Locate the cell with the specified text and output its (x, y) center coordinate. 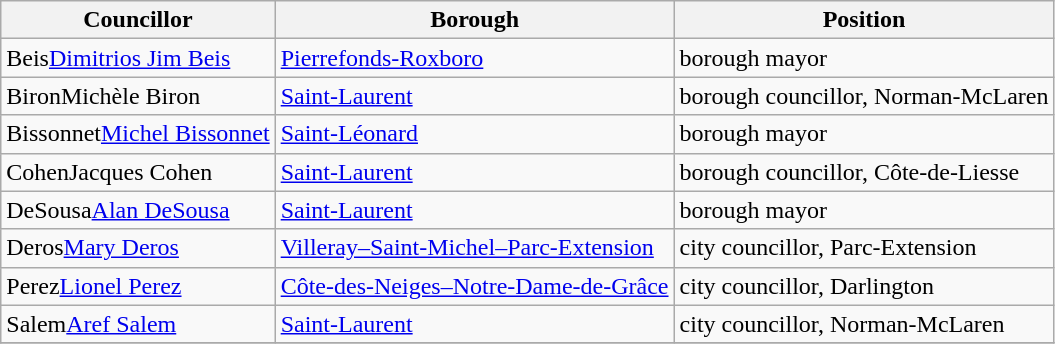
PerezLionel Perez (138, 286)
city councillor, Norman-McLaren (864, 324)
city councillor, Parc-Extension (864, 248)
borough councillor, Norman-McLaren (864, 96)
DerosMary Deros (138, 248)
Côte-des-Neiges–Notre-Dame-de-Grâce (474, 286)
Saint-Léonard (474, 134)
city councillor, Darlington (864, 286)
Borough (474, 20)
DeSousaAlan DeSousa (138, 210)
Position (864, 20)
Councillor (138, 20)
BeisDimitrios Jim Beis (138, 58)
CohenJacques Cohen (138, 172)
Villeray–Saint-Michel–Parc-Extension (474, 248)
SalemAref Salem (138, 324)
BissonnetMichel Bissonnet (138, 134)
borough councillor, Côte-de-Liesse (864, 172)
Pierrefonds-Roxboro (474, 58)
BironMichèle Biron (138, 96)
